Search for the cell housing the specified text and yield its (X, Y) center coordinate. 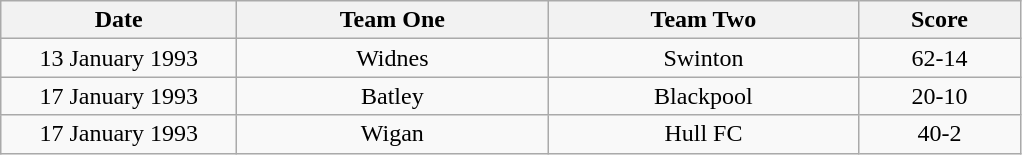
Team Two (704, 20)
13 January 1993 (119, 58)
Hull FC (704, 134)
62-14 (940, 58)
Blackpool (704, 96)
Wigan (392, 134)
Team One (392, 20)
Date (119, 20)
40-2 (940, 134)
20-10 (940, 96)
Swinton (704, 58)
Score (940, 20)
Batley (392, 96)
Widnes (392, 58)
